Determine the (x, y) coordinate at the center of the cell enclosing the given text.  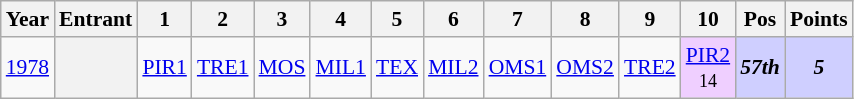
MOS (282, 68)
OMS2 (585, 68)
OMS1 (518, 68)
1 (164, 19)
Year (28, 19)
PIR214 (708, 68)
6 (453, 19)
8 (585, 19)
4 (340, 19)
57th (760, 68)
PIR1 (164, 68)
Points (819, 19)
MIL1 (340, 68)
Entrant (96, 19)
10 (708, 19)
3 (282, 19)
9 (650, 19)
Pos (760, 19)
TRE2 (650, 68)
7 (518, 19)
MIL2 (453, 68)
TRE1 (223, 68)
1978 (28, 68)
2 (223, 19)
TEX (397, 68)
